Search for the cell housing the specified text and yield its [x, y] center coordinate. 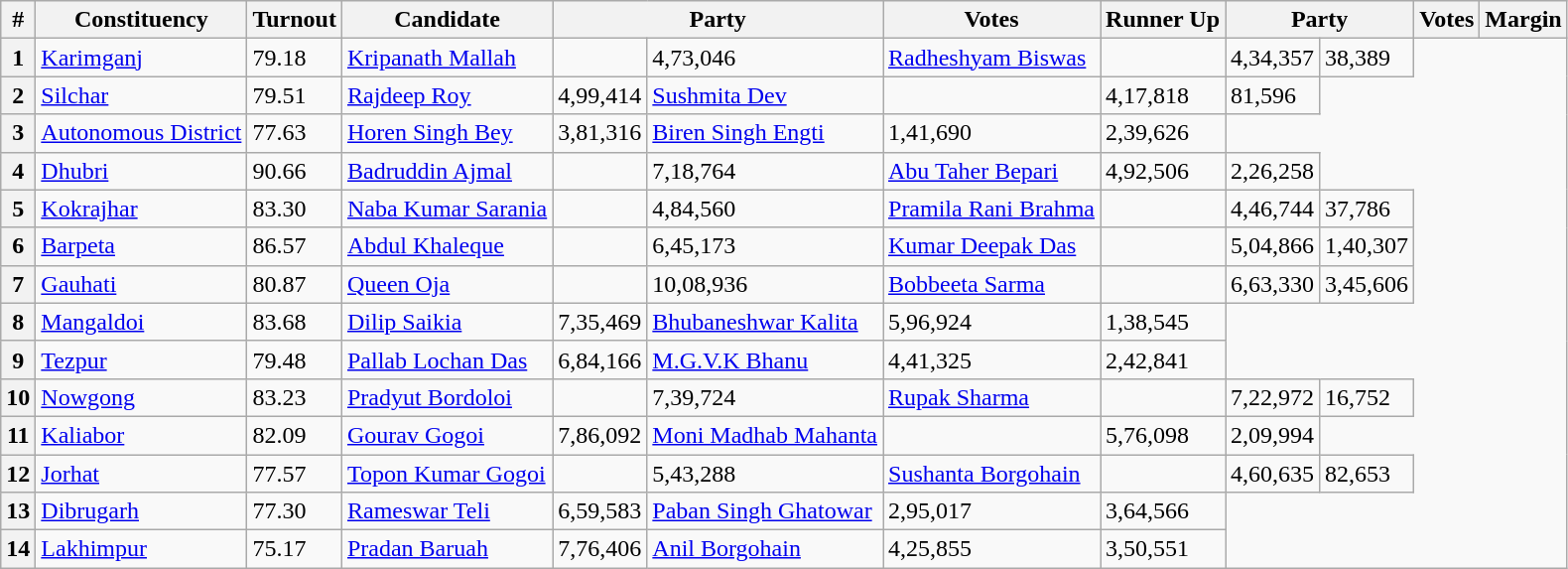
# [18, 20]
3,64,566 [1163, 511]
4,73,046 [765, 58]
80.87 [295, 284]
5,76,098 [1163, 435]
4,34,357 [1272, 58]
Rupak Sharma [992, 397]
Rajdeep Roy [447, 95]
Pradan Baruah [447, 549]
Gauhati [141, 284]
Naba Kumar Sarania [447, 209]
Runner Up [1163, 20]
Anil Borgohain [765, 549]
14 [18, 549]
16,752 [1368, 397]
Autonomous District [141, 133]
Radheshyam Biswas [992, 58]
77.57 [295, 474]
6,45,173 [765, 246]
11 [18, 435]
Lakhimpur [141, 549]
7,22,972 [1272, 397]
Tezpur [141, 359]
4,92,506 [1163, 171]
Abdul Khaleque [447, 246]
83.68 [295, 322]
Rameswar Teli [447, 511]
Turnout [295, 20]
83.23 [295, 397]
Kaliabor [141, 435]
Jorhat [141, 474]
4,41,325 [992, 359]
Badruddin Ajmal [447, 171]
4,60,635 [1272, 474]
2,95,017 [992, 511]
9 [18, 359]
Bhubaneshwar Kalita [765, 322]
Dhubri [141, 171]
6,59,583 [599, 511]
5,96,924 [992, 322]
83.30 [295, 209]
5,43,288 [765, 474]
Abu Taher Bepari [992, 171]
Paban Singh Ghatowar [765, 511]
7,18,764 [765, 171]
2,09,994 [1272, 435]
Queen Oja [447, 284]
81,596 [1272, 95]
Moni Madhab Mahanta [765, 435]
Sushanta Borgohain [992, 474]
Margin [1523, 20]
75.17 [295, 549]
13 [18, 511]
4,84,560 [765, 209]
82.09 [295, 435]
2 [18, 95]
90.66 [295, 171]
79.48 [295, 359]
6,84,166 [599, 359]
7,39,724 [765, 397]
Dibrugarh [141, 511]
37,786 [1368, 209]
Nowgong [141, 397]
6,63,330 [1272, 284]
12 [18, 474]
Pramila Rani Brahma [992, 209]
Karimganj [141, 58]
86.57 [295, 246]
M.G.V.K Bhanu [765, 359]
7,35,469 [599, 322]
Pallab Lochan Das [447, 359]
2,39,626 [1163, 133]
4,17,818 [1163, 95]
10,08,936 [765, 284]
1,38,545 [1163, 322]
Biren Singh Engti [765, 133]
4,46,744 [1272, 209]
6 [18, 246]
77.63 [295, 133]
Barpeta [141, 246]
3 [18, 133]
4,25,855 [992, 549]
1 [18, 58]
10 [18, 397]
Mangaldoi [141, 322]
1,40,307 [1368, 246]
77.30 [295, 511]
5,04,866 [1272, 246]
4,99,414 [599, 95]
2,42,841 [1163, 359]
Silchar [141, 95]
Topon Kumar Gogoi [447, 474]
Sushmita Dev [765, 95]
79.51 [295, 95]
8 [18, 322]
4 [18, 171]
79.18 [295, 58]
3,45,606 [1368, 284]
Kripanath Mallah [447, 58]
Constituency [141, 20]
3,50,551 [1163, 549]
7 [18, 284]
7,76,406 [599, 549]
Kokrajhar [141, 209]
7,86,092 [599, 435]
1,41,690 [992, 133]
82,653 [1368, 474]
Kumar Deepak Das [992, 246]
2,26,258 [1272, 171]
Gourav Gogoi [447, 435]
Candidate [447, 20]
Bobbeeta Sarma [992, 284]
Pradyut Bordoloi [447, 397]
5 [18, 209]
Horen Singh Bey [447, 133]
3,81,316 [599, 133]
38,389 [1368, 58]
Dilip Saikia [447, 322]
